Search for the cell housing the specified text and yield its (X, Y) center coordinate. 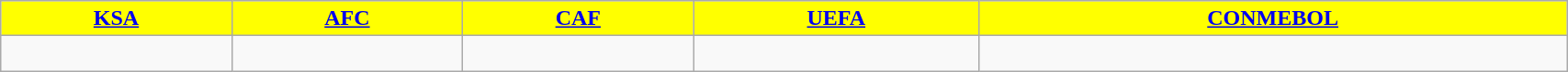
AFC (347, 18)
CAF (579, 18)
UEFA (836, 18)
KSA (116, 18)
CONMEBOL (1273, 18)
